From the cell containing the given text, extract its center point as (X, Y) coordinate. 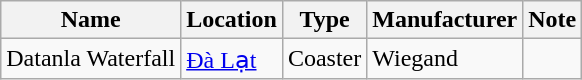
Note (552, 20)
Manufacturer (445, 20)
Datanla Waterfall (91, 59)
Wiegand (445, 59)
Type (324, 20)
Coaster (324, 59)
Name (91, 20)
Đà Lạt (232, 59)
Location (232, 20)
